Scan for the cell matching the given text and deliver its [x, y] coordinate at center. 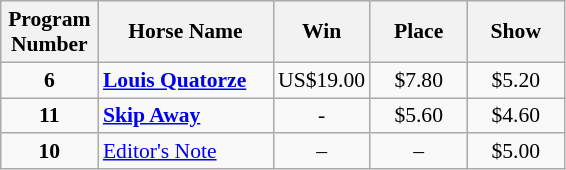
$4.60 [516, 116]
Show [516, 32]
Skip Away [186, 116]
Editor's Note [186, 152]
Program Number [50, 32]
$7.80 [418, 80]
$5.20 [516, 80]
11 [50, 116]
$5.00 [516, 152]
6 [50, 80]
US$19.00 [322, 80]
Louis Quatorze [186, 80]
$5.60 [418, 116]
Horse Name [186, 32]
Place [418, 32]
Win [322, 32]
- [322, 116]
10 [50, 152]
